For the text-containing cell, return its midpoint in [x, y] coordinate format. 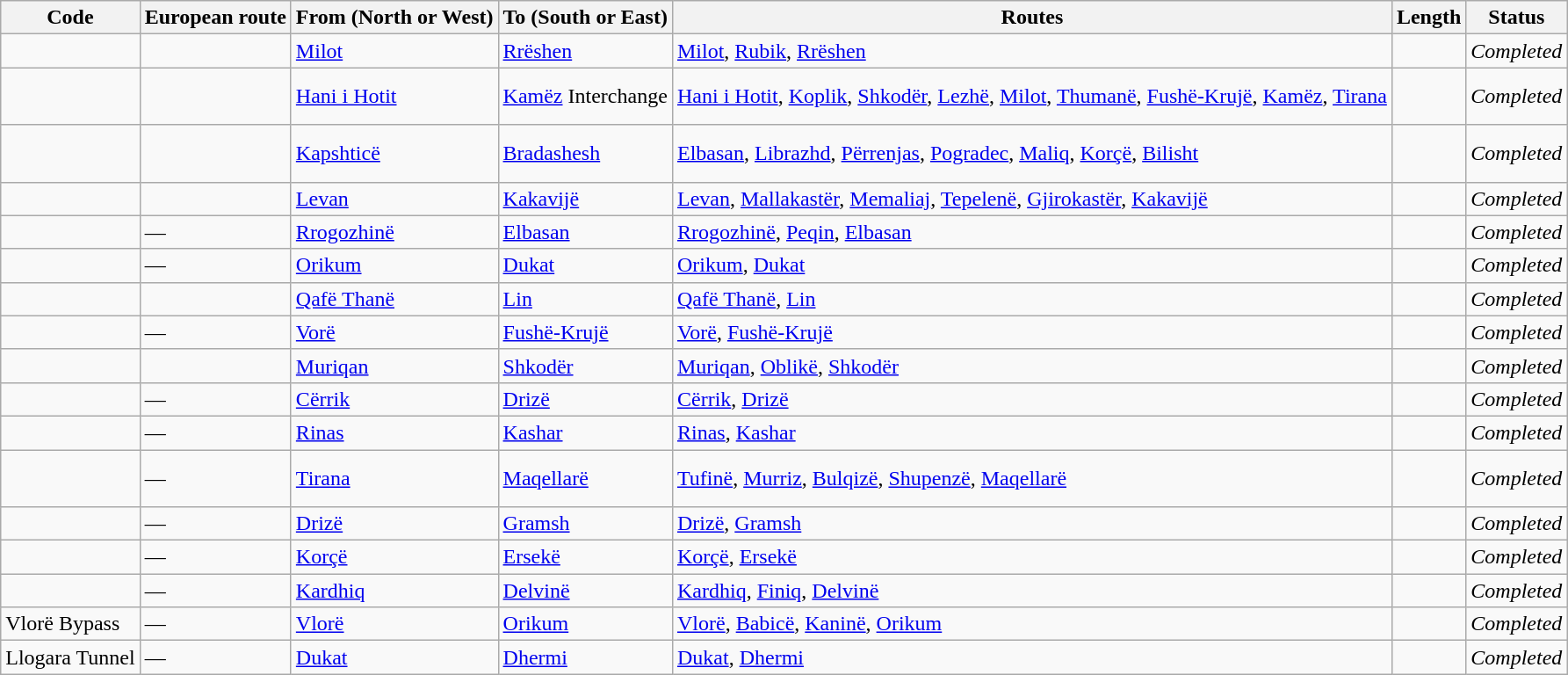
Gramsh [585, 524]
Vlorë, Babicë, Kaninë, Orikum [1031, 624]
Hani i Hotit, Koplik, Shkodër, Lezhë, Milot, Thumanë, Fushë-Krujë, Kamëz, Tirana [1031, 97]
Bradashesh [585, 153]
Delvinë [585, 591]
Length [1428, 18]
Muriqan, Oblikë, Shkodër [1031, 366]
Cërrik, Drizë [1031, 399]
Drizë, Gramsh [1031, 524]
Status [1516, 18]
Vlorë [394, 624]
Kakavijë [585, 199]
Kamëz Interchange [585, 97]
Rrogozhinë, Peqin, Elbasan [1031, 232]
Milot [394, 51]
Elbasan, Librazhd, Përrenjas, Pogradec, Maliq, Korçë, Bilisht [1031, 153]
Levan [394, 199]
Hani i Hotit [394, 97]
Orikum, Dukat [1031, 265]
Elbasan [585, 232]
Qafë Thanë [394, 299]
Muriqan [394, 366]
Vlorë Bypass [70, 624]
Cërrik [394, 399]
Qafë Thanë, Lin [1031, 299]
Vorë [394, 332]
Rinas, Kashar [1031, 432]
Kardhiq [394, 591]
Rrëshen [585, 51]
Dhermi [585, 657]
Shkodër [585, 366]
Kashar [585, 432]
Rrogozhinë [394, 232]
Routes [1031, 18]
European route [215, 18]
Milot, Rubik, Rrëshen [1031, 51]
Korçë, Ersekë [1031, 557]
Llogara Tunnel [70, 657]
To (South or East) [585, 18]
Tirana [394, 478]
Code [70, 18]
Kapshticë [394, 153]
Kardhiq, Finiq, Delvinë [1031, 591]
Ersekë [585, 557]
Levan, Mallakastër, Memaliaj, Tepelenë, Gjirokastër, Kakavijë [1031, 199]
Fushë-Krujë [585, 332]
Rinas [394, 432]
Dukat, Dhermi [1031, 657]
Maqellarë [585, 478]
Tufinë, Murriz, Bulqizë, Shupenzë, Maqellarë [1031, 478]
Korçë [394, 557]
Lin [585, 299]
Vorë, Fushë-Krujë [1031, 332]
From (North or West) [394, 18]
